Pinpoint the cell where the given text exists, returning its (x, y) midpoint coordinate. 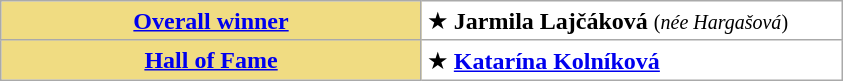
Overall winner (212, 21)
★ Katarína Kolníková (632, 60)
★ Jarmila Lajčáková (née Hargašová) (632, 21)
Hall of Fame (212, 60)
